Output the (X, Y) coordinate of the center of the cell containing the given text.  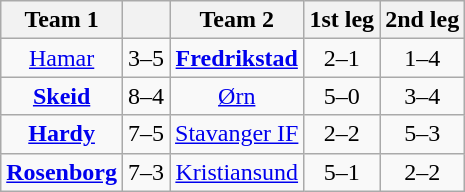
Hardy (62, 134)
3–4 (422, 96)
7–3 (146, 172)
5–1 (342, 172)
8–4 (146, 96)
Kristiansund (237, 172)
Stavanger IF (237, 134)
Rosenborg (62, 172)
Ørn (237, 96)
5–0 (342, 96)
3–5 (146, 58)
1st leg (342, 20)
2–1 (342, 58)
5–3 (422, 134)
Team 2 (237, 20)
Skeid (62, 96)
2nd leg (422, 20)
1–4 (422, 58)
7–5 (146, 134)
Fredrikstad (237, 58)
Hamar (62, 58)
Team 1 (62, 20)
